Capture the cell that displays the provided text and extract its (X, Y) central coordinate. 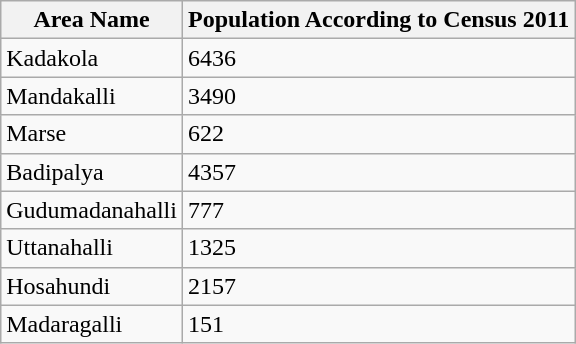
Badipalya (92, 172)
6436 (378, 58)
1325 (378, 248)
Uttanahalli (92, 248)
Area Name (92, 20)
3490 (378, 96)
Gudumadanahalli (92, 210)
2157 (378, 286)
Marse (92, 134)
777 (378, 210)
Madaragalli (92, 324)
Mandakalli (92, 96)
Kadakola (92, 58)
4357 (378, 172)
622 (378, 134)
151 (378, 324)
Population According to Census 2011 (378, 20)
Hosahundi (92, 286)
